Find where the given text appears and provide that cell's center as [X, Y] coordinate. 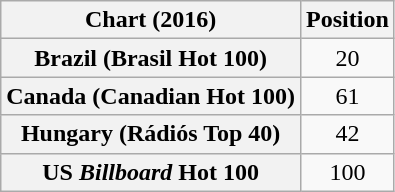
Canada (Canadian Hot 100) [151, 96]
Hungary (Rádiós Top 40) [151, 134]
61 [348, 96]
20 [348, 58]
42 [348, 134]
Brazil (Brasil Hot 100) [151, 58]
Chart (2016) [151, 20]
Position [348, 20]
100 [348, 172]
US Billboard Hot 100 [151, 172]
